Determine the (X, Y) coordinate at the center of the cell enclosing the given text.  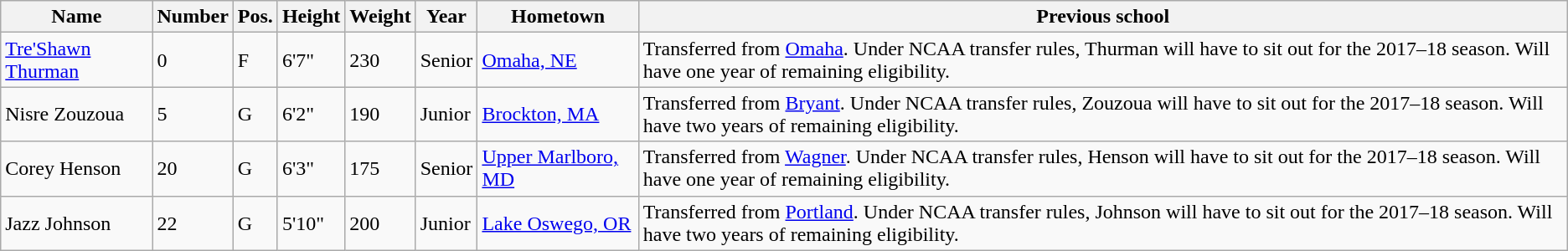
230 (380, 60)
22 (193, 223)
F (255, 60)
Number (193, 17)
Brockton, MA (558, 114)
Omaha, NE (558, 60)
Height (311, 17)
5'10" (311, 223)
Year (446, 17)
Hometown (558, 17)
Weight (380, 17)
Transferred from Wagner. Under NCAA transfer rules, Henson will have to sit out for the 2017–18 season. Will have one year of remaining eligibility. (1102, 169)
0 (193, 60)
Tre'Shawn Thurman (77, 60)
Upper Marlboro, MD (558, 169)
6'2" (311, 114)
5 (193, 114)
Previous school (1102, 17)
Transferred from Omaha. Under NCAA transfer rules, Thurman will have to sit out for the 2017–18 season. Will have one year of remaining eligibility. (1102, 60)
20 (193, 169)
Corey Henson (77, 169)
Nisre Zouzoua (77, 114)
6'3" (311, 169)
190 (380, 114)
Pos. (255, 17)
175 (380, 169)
6'7" (311, 60)
Jazz Johnson (77, 223)
Lake Oswego, OR (558, 223)
200 (380, 223)
Name (77, 17)
